Extract the (X, Y) coordinate from the center of the cell holding the provided text.  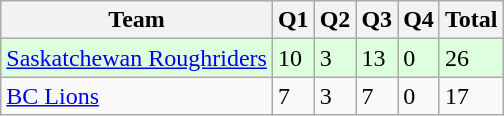
10 (293, 58)
Team (137, 20)
13 (377, 58)
17 (471, 96)
26 (471, 58)
Q3 (377, 20)
Total (471, 20)
BC Lions (137, 96)
Q4 (419, 20)
Saskatchewan Roughriders (137, 58)
Q2 (335, 20)
Q1 (293, 20)
